Identify which cell holds the provided text, then report its [X, Y] central coordinate. 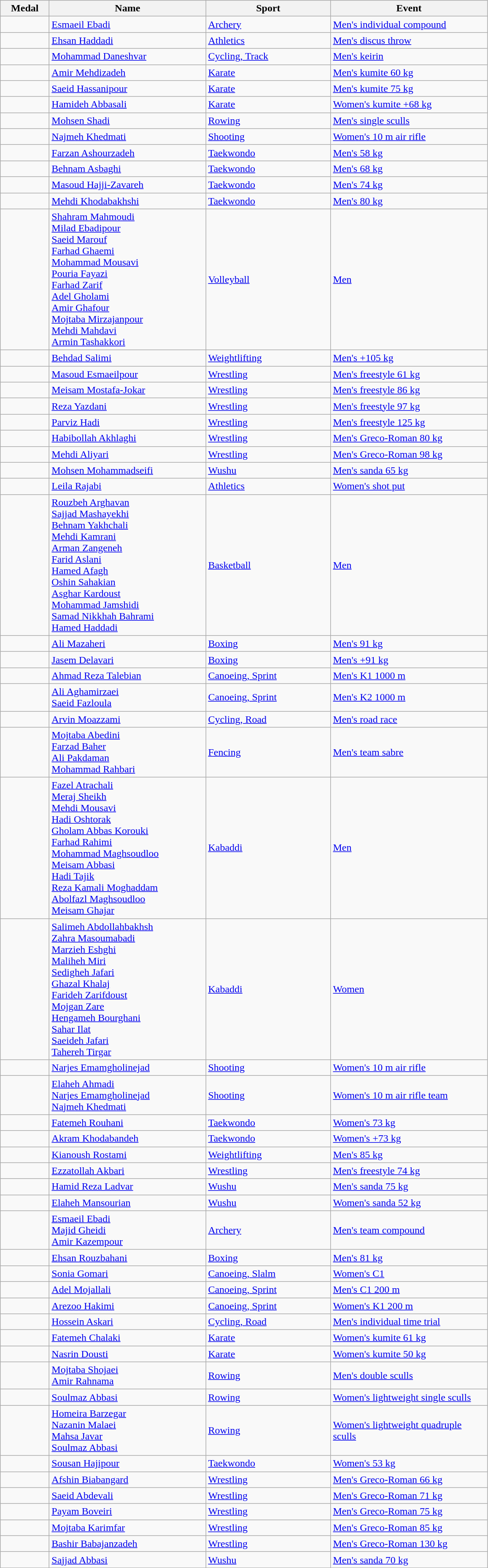
Bashir Babajanzadeh [127, 1544]
Leila Rajabi [127, 486]
Jasem Delavari [127, 659]
Men's K1 1000 m [409, 675]
Parviz Hadi [127, 422]
Adel Mojallali [127, 1289]
Women's kumite +68 kg [409, 105]
Hamid Reza Ladvar [127, 1187]
Men's road race [409, 719]
Homeira BarzegarNazanin MalaeiMahsa JavarSoulmaz Abbasi [127, 1430]
Sonia Gomari [127, 1273]
Men's freestyle 86 kg [409, 390]
Men's single sculls [409, 121]
Mehdi Khodabakhshi [127, 201]
Sajjad Abbasi [127, 1560]
Women's K1 200 m [409, 1306]
Men's 80 kg [409, 201]
Women's sanda 52 kg [409, 1203]
Elaheh AhmadiNarjes EmamgholinejadNajmeh Khedmati [127, 1095]
Men's sanda 70 kg [409, 1560]
Men's 58 kg [409, 153]
Habibollah Akhlaghi [127, 438]
Mehdi Aliyari [127, 454]
Saeid Hassanipour [127, 88]
Ali AghamirzaeiSaeid Fazloula [127, 697]
Arezoo Hakimi [127, 1306]
Men's keirin [409, 56]
Men's K2 1000 m [409, 697]
Hossein Askari [127, 1322]
Men's team sabre [409, 753]
Men's individual time trial [409, 1322]
Men's Greco-Roman 71 kg [409, 1496]
Fatemeh Chalaki [127, 1338]
Esmaeil Ebadi [127, 24]
Men's C1 200 m [409, 1289]
Men's 91 kg [409, 643]
Payam Boveiri [127, 1512]
Fatemeh Rouhani [127, 1123]
Men's Greco-Roman 85 kg [409, 1528]
Men's freestyle 97 kg [409, 406]
Farzan Ashourzadeh [127, 153]
Akram Khodabandeh [127, 1139]
Sousan Hajipour [127, 1463]
Ahmad Reza Talebian [127, 675]
Behnam Asbaghi [127, 169]
Hamideh Abbasali [127, 105]
Afshin Biabangard [127, 1480]
Soulmaz Abbasi [127, 1397]
Cycling, Track [268, 56]
Women's 53 kg [409, 1463]
Reza Yazdani [127, 406]
Mojtaba Karimfar [127, 1528]
Basketball [268, 565]
Esmaeil EbadiMajid GheidiAmir Kazempour [127, 1230]
Men's kumite 60 kg [409, 72]
Mohsen Mohammadseifi [127, 470]
Arvin Moazzami [127, 719]
Sport [268, 8]
Mohammad Daneshvar [127, 56]
Ehsan Rouzbahani [127, 1257]
Men's individual compound [409, 24]
Nasrin Dousti [127, 1354]
Name [127, 8]
Men's +91 kg [409, 659]
Men's Greco-Roman 66 kg [409, 1480]
Men's freestyle 61 kg [409, 374]
Fencing [268, 753]
Elaheh Mansourian [127, 1203]
Men's 68 kg [409, 169]
Men's 74 kg [409, 185]
Men's +105 kg [409, 358]
Meisam Mostafa-Jokar [127, 390]
Women's shot put [409, 486]
Saeid Abdevali [127, 1496]
Canoeing, Slalm [268, 1273]
Najmeh Khedmati [127, 137]
Women's lightweight quadruple sculls [409, 1430]
Men's team compound [409, 1230]
Amir Mehdizadeh [127, 72]
Men's Greco-Roman 80 kg [409, 438]
Men's 85 kg [409, 1155]
Medal [25, 8]
Women's 73 kg [409, 1123]
Volleyball [268, 280]
Women's C1 [409, 1273]
Men's kumite 75 kg [409, 88]
Men's freestyle 125 kg [409, 422]
Men's discus throw [409, 40]
Ezzatollah Akbari [127, 1171]
Behdad Salimi [127, 358]
Men's Greco-Roman 75 kg [409, 1512]
Men's Greco-Roman 130 kg [409, 1544]
Kianoush Rostami [127, 1155]
Men's sanda 65 kg [409, 470]
Men's Greco-Roman 98 kg [409, 454]
Mohsen Shadi [127, 121]
Narjes Emamgholinejad [127, 1068]
Women's 10 m air rifle team [409, 1095]
Men's sanda 75 kg [409, 1187]
Men's freestyle 74 kg [409, 1171]
Women's kumite 61 kg [409, 1338]
Masoud Esmaeilpour [127, 374]
Mojtaba AbediniFarzad BaherAli PakdamanMohammad Rahbari [127, 753]
Ali Mazaheri [127, 643]
Masoud Hajji-Zavareh [127, 185]
Women's lightweight single sculls [409, 1397]
Women [409, 989]
Women's +73 kg [409, 1139]
Men's 81 kg [409, 1257]
Women's kumite 50 kg [409, 1354]
Mojtaba ShojaeiAmir Rahnama [127, 1375]
Men's double sculls [409, 1375]
Ehsan Haddadi [127, 40]
Event [409, 8]
